Capture the cell that displays the provided text and extract its (x, y) central coordinate. 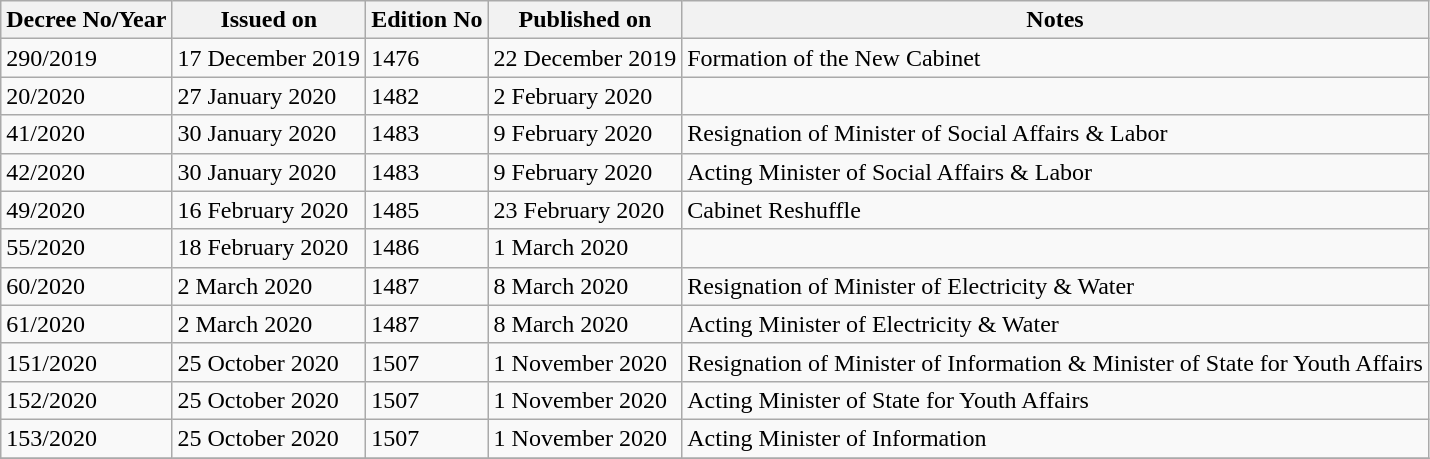
1486 (427, 248)
41/2020 (86, 134)
1485 (427, 210)
Decree No/Year (86, 20)
Resignation of Minister of Electricity & Water (1056, 286)
23 February 2020 (585, 210)
1476 (427, 58)
Acting Minister of Social Affairs & Labor (1056, 172)
Published on (585, 20)
Resignation of Minister of Information & Minister of State for Youth Affairs (1056, 362)
Acting Minister of Information (1056, 438)
17 December 2019 (269, 58)
60/2020 (86, 286)
16 February 2020 (269, 210)
42/2020 (86, 172)
Formation of the New Cabinet (1056, 58)
20/2020 (86, 96)
1 March 2020 (585, 248)
49/2020 (86, 210)
290/2019 (86, 58)
Issued on (269, 20)
18 February 2020 (269, 248)
Resignation of Minister of Social Affairs & Labor (1056, 134)
153/2020 (86, 438)
Acting Minister of State for Youth Affairs (1056, 400)
55/2020 (86, 248)
2 February 2020 (585, 96)
Acting Minister of Electricity & Water (1056, 324)
61/2020 (86, 324)
Edition No (427, 20)
152/2020 (86, 400)
27 January 2020 (269, 96)
1482 (427, 96)
Cabinet Reshuffle (1056, 210)
Notes (1056, 20)
151/2020 (86, 362)
22 December 2019 (585, 58)
